Pinpoint the cell where the given text exists, returning its (x, y) midpoint coordinate. 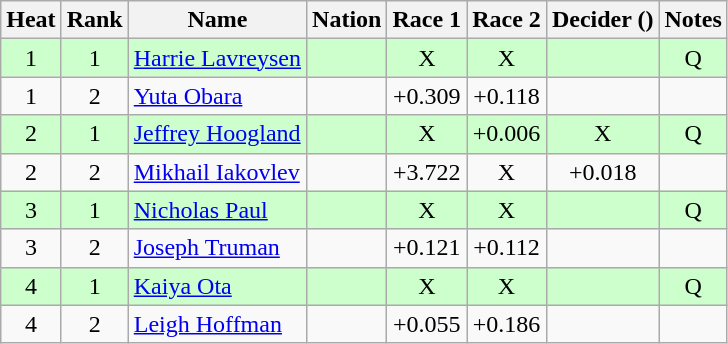
Nation (347, 20)
+0.309 (427, 96)
+0.006 (507, 134)
Decider () (602, 20)
Race 2 (507, 20)
+0.186 (507, 324)
Rank (94, 20)
+0.055 (427, 324)
+0.112 (507, 248)
Heat (31, 20)
Joseph Truman (217, 248)
+0.118 (507, 96)
+0.018 (602, 172)
Jeffrey Hoogland (217, 134)
Name (217, 20)
Leigh Hoffman (217, 324)
Harrie Lavreysen (217, 58)
Yuta Obara (217, 96)
+0.121 (427, 248)
Mikhail Iakovlev (217, 172)
Nicholas Paul (217, 210)
+3.722 (427, 172)
Race 1 (427, 20)
Notes (693, 20)
Kaiya Ota (217, 286)
